Search for the cell housing the specified text and yield its [X, Y] center coordinate. 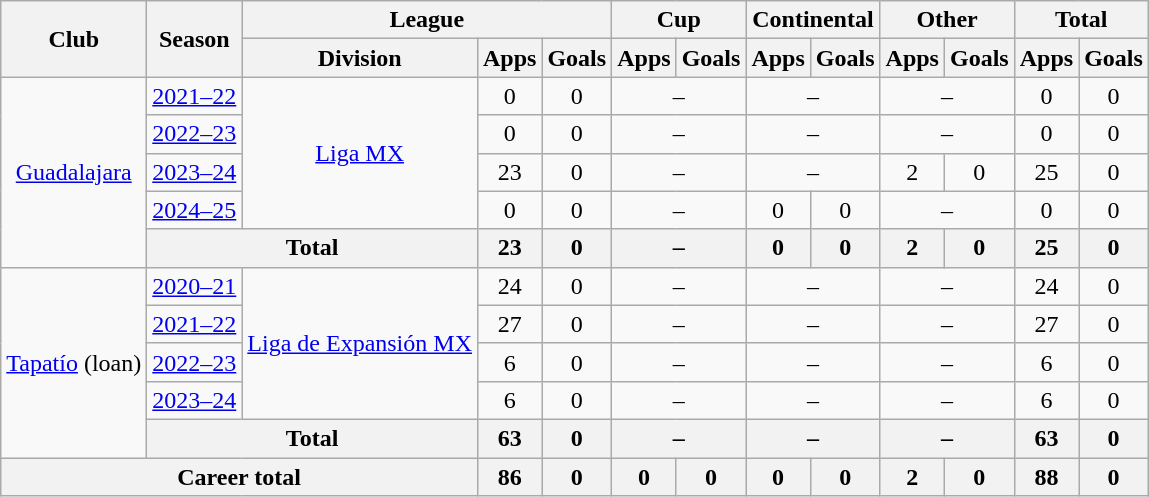
2020–21 [194, 286]
Guadalajara [74, 172]
Cup [679, 20]
League [427, 20]
88 [1046, 477]
Other [947, 20]
Continental [813, 20]
Division [360, 58]
Tapatío (loan) [74, 362]
Liga de Expansión MX [360, 343]
86 [509, 477]
2024–25 [194, 210]
Season [194, 39]
Career total [240, 477]
Club [74, 39]
Liga MX [360, 153]
